Find where the given text appears and provide that cell's center as [x, y] coordinate. 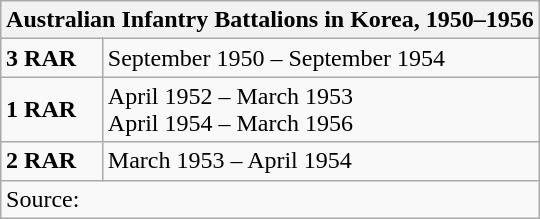
March 1953 – April 1954 [320, 161]
Australian Infantry Battalions in Korea, 1950–1956 [270, 20]
April 1952 – March 1953April 1954 – March 1956 [320, 110]
1 RAR [52, 110]
2 RAR [52, 161]
Source: [270, 199]
3 RAR [52, 58]
September 1950 – September 1954 [320, 58]
